For the text-containing cell, return its midpoint in [x, y] coordinate format. 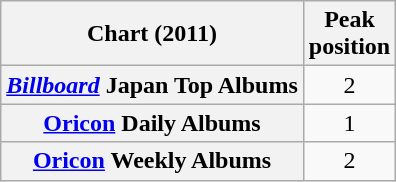
Billboard Japan Top Albums [152, 85]
Chart (2011) [152, 34]
1 [349, 123]
Oricon Daily Albums [152, 123]
Peakposition [349, 34]
Oricon Weekly Albums [152, 161]
